Return (x, y) of the center of cell containing provided text 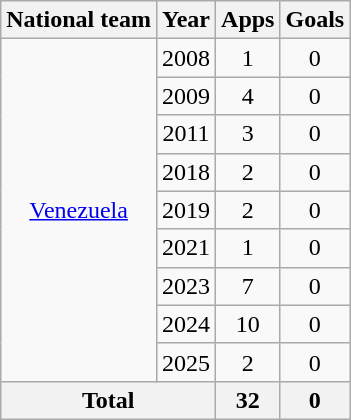
Total (108, 400)
2018 (186, 172)
2019 (186, 210)
Apps (248, 20)
3 (248, 134)
Goals (315, 20)
32 (248, 400)
2008 (186, 58)
2024 (186, 324)
10 (248, 324)
2009 (186, 96)
Year (186, 20)
7 (248, 286)
2021 (186, 248)
National team (79, 20)
2023 (186, 286)
2011 (186, 134)
4 (248, 96)
2025 (186, 362)
Venezuela (79, 210)
